Find where the given text appears and provide that cell's center as (X, Y) coordinate. 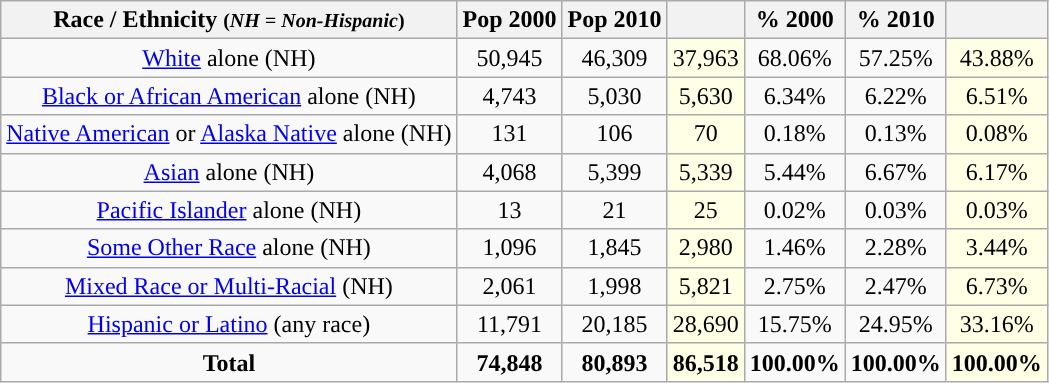
0.18% (794, 134)
25 (706, 210)
6.51% (996, 96)
37,963 (706, 58)
4,068 (510, 172)
2,980 (706, 248)
6.73% (996, 286)
5,399 (614, 172)
24.95% (896, 324)
Race / Ethnicity (NH = Non-Hispanic) (229, 20)
5.44% (794, 172)
106 (614, 134)
1.46% (794, 248)
1,096 (510, 248)
2.75% (794, 286)
46,309 (614, 58)
5,030 (614, 96)
5,339 (706, 172)
Pop 2010 (614, 20)
0.13% (896, 134)
Black or African American alone (NH) (229, 96)
68.06% (794, 58)
0.08% (996, 134)
Hispanic or Latino (any race) (229, 324)
2.47% (896, 286)
1,845 (614, 248)
0.02% (794, 210)
1,998 (614, 286)
5,821 (706, 286)
21 (614, 210)
4,743 (510, 96)
2.28% (896, 248)
Pacific Islander alone (NH) (229, 210)
33.16% (996, 324)
57.25% (896, 58)
6.17% (996, 172)
Pop 2000 (510, 20)
Mixed Race or Multi-Racial (NH) (229, 286)
15.75% (794, 324)
70 (706, 134)
13 (510, 210)
% 2010 (896, 20)
43.88% (996, 58)
5,630 (706, 96)
20,185 (614, 324)
80,893 (614, 362)
Native American or Alaska Native alone (NH) (229, 134)
11,791 (510, 324)
% 2000 (794, 20)
Asian alone (NH) (229, 172)
Total (229, 362)
74,848 (510, 362)
6.67% (896, 172)
86,518 (706, 362)
6.22% (896, 96)
50,945 (510, 58)
6.34% (794, 96)
131 (510, 134)
White alone (NH) (229, 58)
3.44% (996, 248)
Some Other Race alone (NH) (229, 248)
28,690 (706, 324)
2,061 (510, 286)
